Pinpoint the cell where the given text exists, returning its (X, Y) midpoint coordinate. 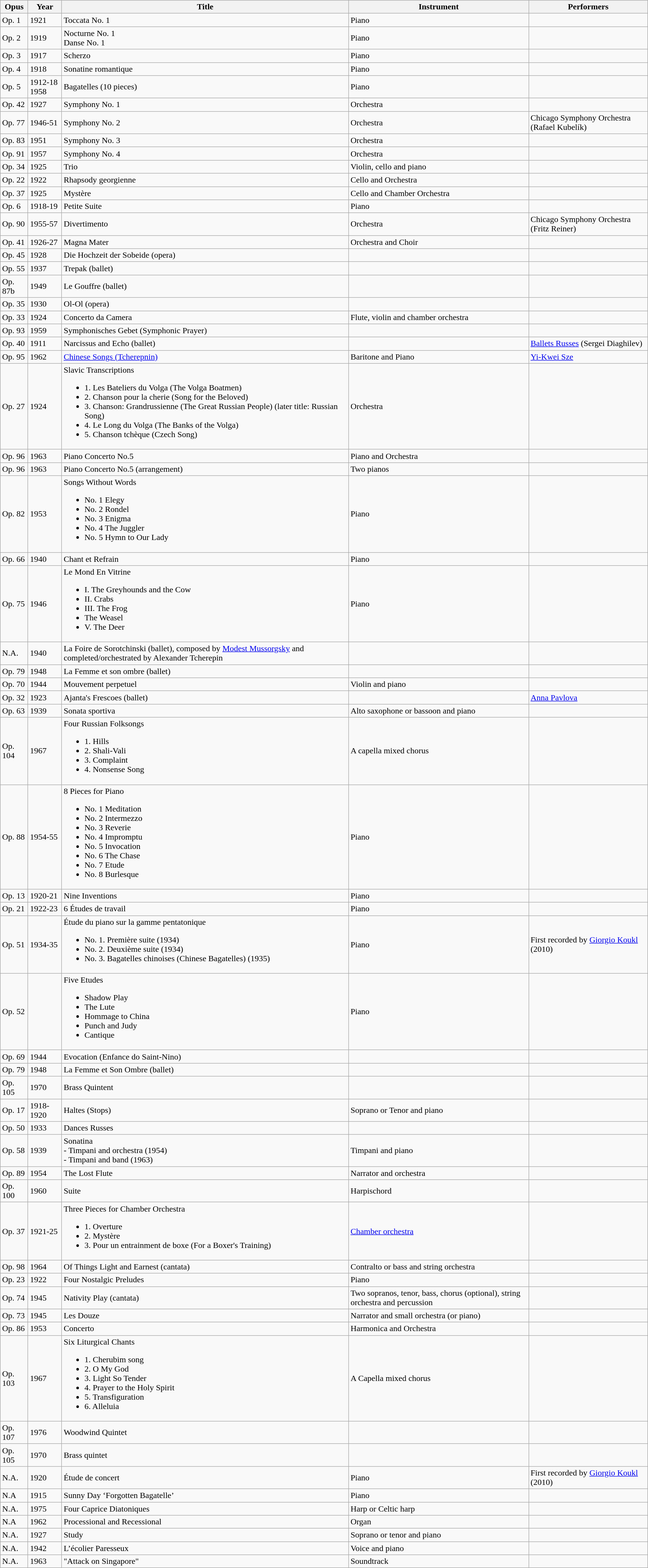
Op. 22 (14, 180)
Op. 98 (14, 1267)
Op. 40 (14, 344)
Piano and Orchestra (439, 456)
1918 (45, 69)
Mouvement perpetuel (205, 684)
1957 (45, 153)
Die Hochzeit der Sobeide (opera) (205, 255)
Chamber orchestra (439, 1231)
Symphonisches Gebet (Symphonic Prayer) (205, 330)
Op. 21 (14, 909)
Sonata sportiva (205, 711)
Piano Concerto No.5 (205, 456)
L’écolier Paresseux (205, 1548)
Cello and Orchestra (439, 180)
1937 (45, 268)
Soprano or tenor and piano (439, 1535)
Op. 107 (14, 1433)
Baritone and Piano (439, 357)
Les Douze (205, 1315)
Op. 6 (14, 206)
Voice and piano (439, 1548)
1934-35 (45, 944)
Op. 83 (14, 140)
Op. 73 (14, 1315)
Symphony No. 2 (205, 123)
Op. 104 (14, 751)
Op. 17 (14, 1110)
Bagatelles (10 pieces) (205, 87)
Symphony No. 1 (205, 105)
Evocation (Enfance do Saint-Nino) (205, 1056)
Concerto da Camera (205, 317)
1942 (45, 1548)
Op. 87b (14, 286)
Harpischord (439, 1191)
Timpani and piano (439, 1151)
Rhapsody georgienne (205, 180)
1955-57 (45, 224)
"Attack on Singapore" (205, 1561)
Processional and Recessional (205, 1522)
Op. 51 (14, 944)
Op. 69 (14, 1056)
1954-55 (45, 837)
1917 (45, 56)
La Foire de Sorotchinski (ballet), composed by Modest Mussorgsky and completed/orchestrated by Alexander Tcherepin (205, 653)
Op. 74 (14, 1297)
Op. 100 (14, 1191)
8 Pieces for PianoNo. 1 MeditationNo. 2 IntermezzoNo. 3 ReverieNo. 4 ImpromptuNo. 5 InvocationNo. 6 The ChaseNo. 7 EtudeNo. 8 Burlesque (205, 837)
Two pianos (439, 469)
Study (205, 1535)
Op. 93 (14, 330)
Op. 13 (14, 896)
Op. 86 (14, 1329)
1959 (45, 330)
Four Russian Folksongs1. Hills2. Shali-Vali3. Complaint4. Nonsense Song (205, 751)
Harmonica and Orchestra (439, 1329)
1912-181958 (45, 87)
Op. 41 (14, 242)
1975 (45, 1508)
Narrator and orchestra (439, 1173)
1911 (45, 344)
Op. 33 (14, 317)
6 Études de travail (205, 909)
Brass Quintent (205, 1088)
Narcissus and Echo (ballet) (205, 344)
Op. 82 (14, 514)
Dances Russes (205, 1128)
1946-51 (45, 123)
Op. 75 (14, 604)
Title (205, 7)
Op. 66 (14, 559)
Étude de concert (205, 1478)
1921 (45, 20)
Mystère (205, 193)
1928 (45, 255)
1976 (45, 1433)
Nine Inventions (205, 896)
Sonatina- Timpani and orchestra (1954)- Timpani and band (1963) (205, 1151)
1949 (45, 286)
1922-23 (45, 909)
Year (45, 7)
Op. 77 (14, 123)
Op. 70 (14, 684)
The Lost Flute (205, 1173)
Soprano or Tenor and piano (439, 1110)
1946 (45, 604)
Suite (205, 1191)
Chinese Songs (Tcherepnin) (205, 357)
Piano Concerto No.5 (arrangement) (205, 469)
Soundtrack (439, 1561)
1918-19 (45, 206)
1919 (45, 38)
1954 (45, 1173)
Organ (439, 1522)
Trio (205, 167)
Op. 103 (14, 1378)
Instrument (439, 7)
1918-1920 (45, 1110)
Divertimento (205, 224)
Six Liturgical Chants1. Cherubim song2. O My God3. Light So Tender4. Prayer to the Holy Spirit5. Transfiguration6. Alleluia (205, 1378)
Le Mond En VitrineI. The Greyhounds and the CowII. CrabsIII. The FrogThe WeaselV. The Deer (205, 604)
1926-27 (45, 242)
Magna Mater (205, 242)
Op. 42 (14, 105)
Symphony No. 4 (205, 153)
Op. 35 (14, 304)
Of Things Light and Earnest (cantata) (205, 1267)
1960 (45, 1191)
Op. 27 (14, 406)
1933 (45, 1128)
Op. 1 (14, 20)
Harp or Celtic harp (439, 1508)
Three Pieces for Chamber Orchestra1. Overture2. Mystère3. Pour un entrainment de boxe (For a Boxer's Training) (205, 1231)
1951 (45, 140)
Op. 91 (14, 153)
Chant et Refrain (205, 559)
1923 (45, 698)
Ballets Russes (Sergei Diaghilev) (588, 344)
Orchestra and Choir (439, 242)
Op. 88 (14, 837)
Nativity Play (cantata) (205, 1297)
A capella mixed chorus (439, 751)
Op. 95 (14, 357)
Songs Without WordsNo. 1 ElegyNo. 2 RondelNo. 3 EnigmaNo. 4 The JugglerNo. 5 Hymn to Our Lady (205, 514)
Five EtudesShadow PlayThe LuteHommage to ChinaPunch and JudyCantique (205, 1011)
Nocturne No. 1Danse No. 1 (205, 38)
Op. 3 (14, 56)
Anna Pavlova (588, 698)
Concerto (205, 1329)
Chicago Symphony Orchestra (Fritz Reiner) (588, 224)
Op. 90 (14, 224)
Toccata No. 1 (205, 20)
1915 (45, 1495)
Yi-Kwei Sze (588, 357)
Op. 63 (14, 711)
Narrator and small orchestra (or piano) (439, 1315)
Le Gouffre (ballet) (205, 286)
Ajanta's Frescoes (ballet) (205, 698)
1920-21 (45, 896)
1964 (45, 1267)
Contralto or bass and string orchestra (439, 1267)
Woodwind Quintet (205, 1433)
Op. 5 (14, 87)
Scherzo (205, 56)
Flute, violin and chamber orchestra (439, 317)
Op. 58 (14, 1151)
Chicago Symphony Orchestra (Rafael Kubelík) (588, 123)
Petite Suite (205, 206)
1930 (45, 304)
Sunny Day ‘Forgotten Bagatelle’ (205, 1495)
Four Caprice Diatoniques (205, 1508)
Performers (588, 7)
1920 (45, 1478)
Sonatine romantique (205, 69)
Op. 50 (14, 1128)
A Capella mixed chorus (439, 1378)
Brass quintet (205, 1455)
Symphony No. 3 (205, 140)
Cello and Chamber Orchestra (439, 193)
Ol-Ol (opera) (205, 304)
Op. 23 (14, 1280)
Op. 32 (14, 698)
Op. 4 (14, 69)
1921-25 (45, 1231)
Alto saxophone or bassoon and piano (439, 711)
Op. 2 (14, 38)
Op. 34 (14, 167)
La Femme et Son Ombre (ballet) (205, 1070)
Op. 55 (14, 268)
Four Nostalgic Preludes (205, 1280)
Two sopranos, tenor, bass, chorus (optional), string orchestra and percussion (439, 1297)
Op. 45 (14, 255)
Violin and piano (439, 684)
Trepak (ballet) (205, 268)
Violin, cello and piano (439, 167)
Op. 89 (14, 1173)
Haltes (Stops) (205, 1110)
Op. 52 (14, 1011)
Opus (14, 7)
La Femme et son ombre (ballet) (205, 671)
